Extract the (X, Y) coordinate from the center of the cell holding the provided text.  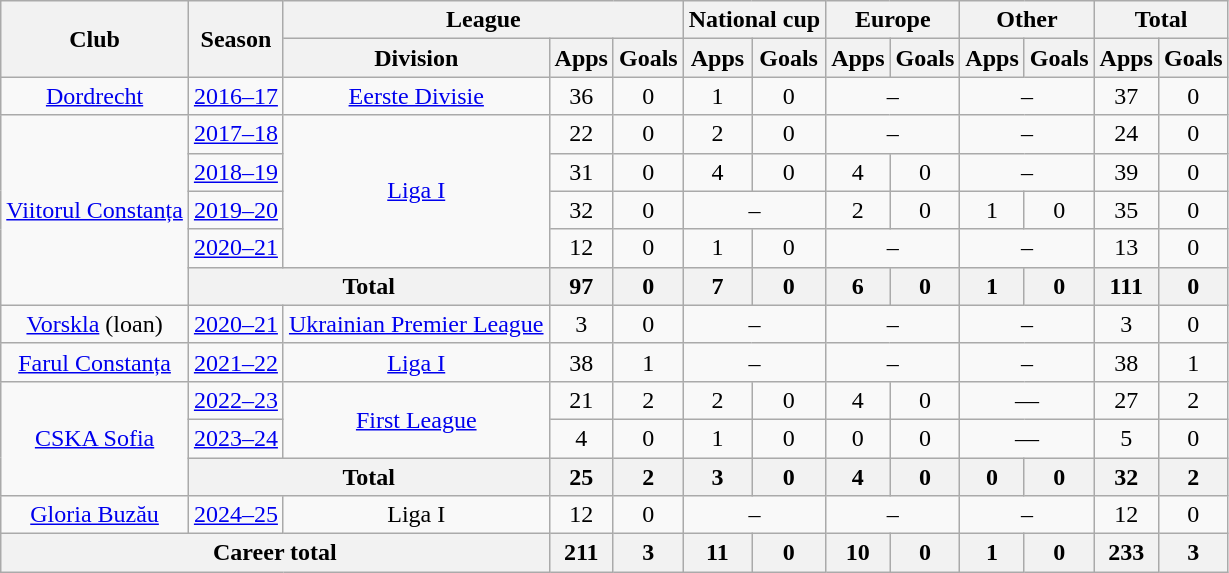
11 (717, 553)
211 (581, 553)
CSKA Sofia (95, 438)
2023–24 (236, 438)
Europe (893, 20)
2019–20 (236, 210)
Career total (275, 553)
Season (236, 39)
39 (1126, 172)
2017–18 (236, 134)
Gloria Buzău (95, 515)
27 (1126, 400)
Division (416, 58)
First League (416, 419)
Farul Constanța (95, 362)
6 (858, 286)
Dordrecht (95, 96)
National cup (754, 20)
2022–23 (236, 400)
13 (1126, 248)
31 (581, 172)
111 (1126, 286)
35 (1126, 210)
Viitorul Constanța (95, 210)
2024–25 (236, 515)
36 (581, 96)
Eerste Divisie (416, 96)
2021–22 (236, 362)
Ukrainian Premier League (416, 324)
37 (1126, 96)
2018–19 (236, 172)
2016–17 (236, 96)
10 (858, 553)
97 (581, 286)
21 (581, 400)
Club (95, 39)
Vorskla (loan) (95, 324)
233 (1126, 553)
League (483, 20)
22 (581, 134)
5 (1126, 438)
25 (581, 477)
24 (1126, 134)
7 (717, 286)
Other (1027, 20)
